Search for the cell housing the specified text and yield its (x, y) center coordinate. 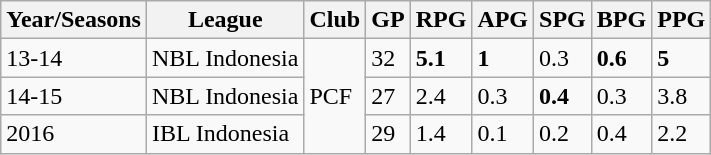
Year/Seasons (74, 20)
32 (388, 58)
2.2 (682, 134)
1.4 (441, 134)
PPG (682, 20)
BPG (621, 20)
29 (388, 134)
League (224, 20)
APG (503, 20)
3.8 (682, 96)
SPG (563, 20)
2016 (74, 134)
2.4 (441, 96)
5.1 (441, 58)
IBL Indonesia (224, 134)
0.2 (563, 134)
0.6 (621, 58)
1 (503, 58)
Club (335, 20)
GP (388, 20)
5 (682, 58)
13-14 (74, 58)
RPG (441, 20)
14-15 (74, 96)
0.1 (503, 134)
PCF (335, 96)
27 (388, 96)
